Return (x, y) of the center of cell containing provided text 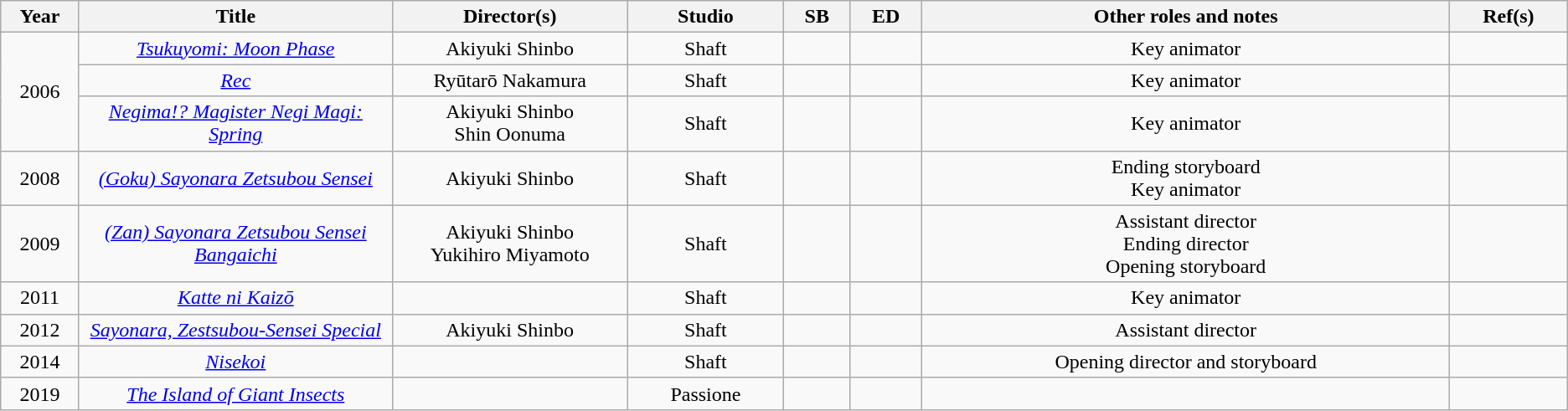
2008 (40, 177)
Sayonara, Zestsubou-Sensei Special (235, 330)
Ryūtarō Nakamura (509, 80)
Nisekoi (235, 362)
2012 (40, 330)
(Goku) Sayonara Zetsubou Sensei (235, 177)
Title (235, 17)
Studio (705, 17)
ED (886, 17)
Year (40, 17)
Tsukuyomi: Moon Phase (235, 49)
SB (818, 17)
2019 (40, 393)
Other roles and notes (1186, 17)
Negima!? Magister Negi Magi: Spring (235, 124)
Akiyuki Shinbo Shin Oonuma (509, 124)
2014 (40, 362)
(Zan) Sayonara Zetsubou Sensei Bangaichi (235, 244)
Assistant directorEnding directorOpening storyboard (1186, 244)
The Island of Giant Insects (235, 393)
Opening director and storyboard (1186, 362)
Katte ni Kaizō (235, 298)
Director(s) (509, 17)
Rec (235, 80)
2009 (40, 244)
2006 (40, 92)
2011 (40, 298)
Ending storyboardKey animator (1186, 177)
Akiyuki ShinboYukihiro Miyamoto (509, 244)
Passione (705, 393)
Assistant director (1186, 330)
Ref(s) (1508, 17)
